Provide the [X, Y] coordinate of the cell's center where the given text is located.  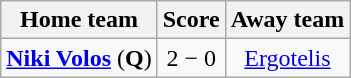
Niki Volos (Q) [79, 58]
Score [191, 20]
Ergotelis [288, 58]
2 − 0 [191, 58]
Away team [288, 20]
Home team [79, 20]
